Pinpoint the cell where the given text exists, returning its [x, y] midpoint coordinate. 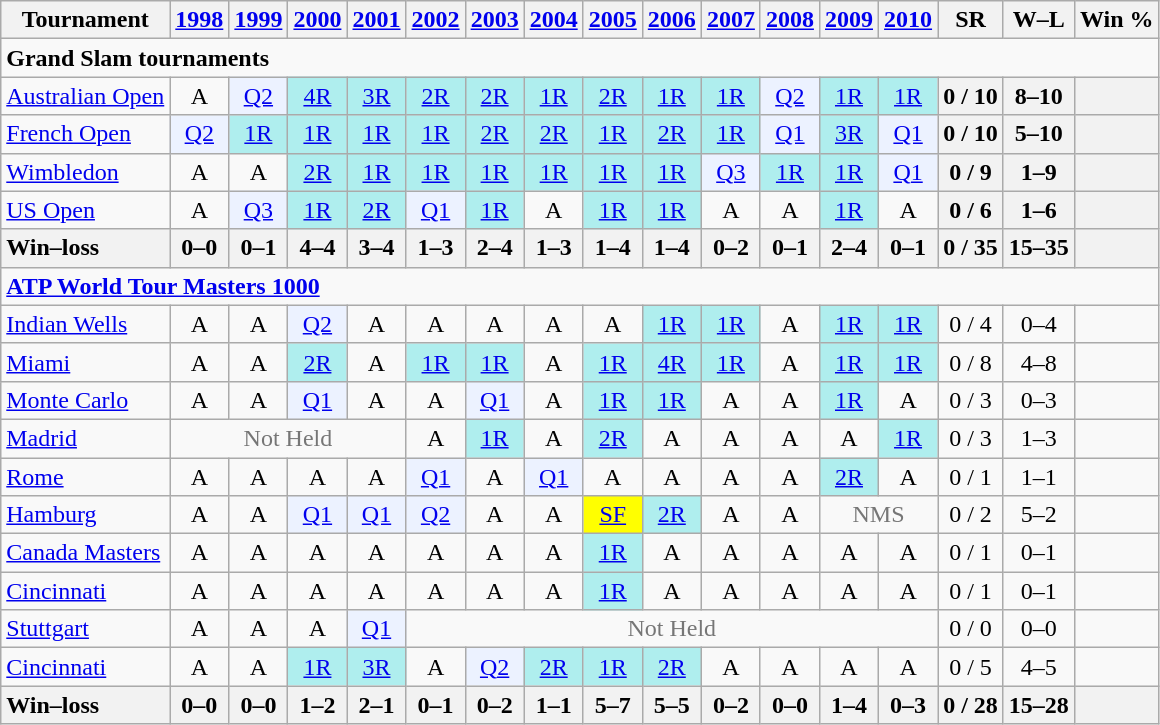
2–1 [376, 705]
5–2 [1038, 515]
Wimbledon [86, 172]
Madrid [86, 438]
4–5 [1038, 667]
0 / 5 [971, 667]
ATP World Tour Masters 1000 [580, 286]
1998 [200, 20]
French Open [86, 134]
4–8 [1038, 362]
8–10 [1038, 96]
2007 [730, 20]
0 / 9 [971, 172]
15–28 [1038, 705]
Monte Carlo [86, 400]
0 / 6 [971, 210]
0 / 35 [971, 248]
2010 [908, 20]
15–35 [1038, 248]
0 / 4 [971, 324]
NMS [878, 515]
Stuttgart [86, 629]
Indian Wells [86, 324]
Hamburg [86, 515]
3–4 [376, 248]
Miami [86, 362]
Australian Open [86, 96]
1–2 [318, 705]
0 / 2 [971, 515]
2003 [494, 20]
1–9 [1038, 172]
2005 [612, 20]
0 / 8 [971, 362]
4–4 [318, 248]
2000 [318, 20]
2008 [790, 20]
SR [971, 20]
US Open [86, 210]
2009 [848, 20]
2006 [672, 20]
1999 [258, 20]
0 / 28 [971, 705]
Tournament [86, 20]
5–5 [672, 705]
5–10 [1038, 134]
1–6 [1038, 210]
2002 [436, 20]
5–7 [612, 705]
SF [612, 515]
Canada Masters [86, 553]
0 / 0 [971, 629]
Grand Slam tournaments [580, 58]
W–L [1038, 20]
Rome [86, 477]
0–4 [1038, 324]
2004 [554, 20]
Win % [1116, 20]
2001 [376, 20]
